Determine the [X, Y] coordinate at the center of the cell enclosing the given text.  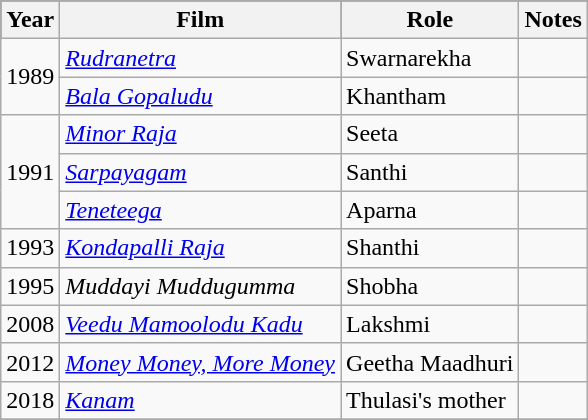
Seeta [430, 134]
Kanam [200, 400]
Lakshmi [430, 324]
Shobha [430, 286]
Notes [553, 20]
1991 [30, 172]
Aparna [430, 210]
Rudranetra [200, 58]
Thulasi's mother [430, 400]
Bala Gopaludu [200, 96]
Teneteega [200, 210]
Muddayi Muddugumma [200, 286]
Santhi [430, 172]
1993 [30, 248]
Geetha Maadhuri [430, 362]
Khantham [430, 96]
Money Money, More Money [200, 362]
Kondapalli Raja [200, 248]
Veedu Mamoolodu Kadu [200, 324]
2018 [30, 400]
Year [30, 20]
Swarnarekha [430, 58]
Sarpayagam [200, 172]
1989 [30, 77]
1995 [30, 286]
Minor Raja [200, 134]
2008 [30, 324]
Role [430, 20]
Film [200, 20]
2012 [30, 362]
Shanthi [430, 248]
